Identify which cell holds the provided text, then report its (x, y) central coordinate. 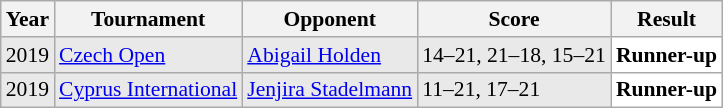
Opponent (330, 19)
Cyprus International (148, 90)
14–21, 21–18, 15–21 (514, 55)
Abigail Holden (330, 55)
Year (28, 19)
Result (666, 19)
Jenjira Stadelmann (330, 90)
Czech Open (148, 55)
Score (514, 19)
Tournament (148, 19)
11–21, 17–21 (514, 90)
